Determine the [x, y] coordinate at the center of the cell enclosing the given text.  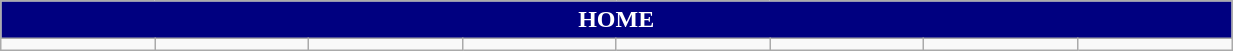
HOME [616, 20]
